For the text-containing cell, return its midpoint in (x, y) coordinate format. 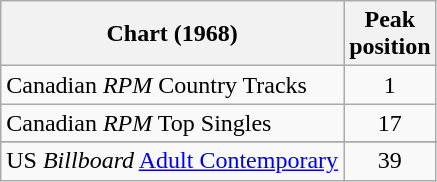
39 (390, 161)
Chart (1968) (172, 34)
Canadian RPM Country Tracks (172, 85)
US Billboard Adult Contemporary (172, 161)
Canadian RPM Top Singles (172, 123)
1 (390, 85)
Peakposition (390, 34)
17 (390, 123)
